Pinpoint the cell where the given text exists, returning its (X, Y) midpoint coordinate. 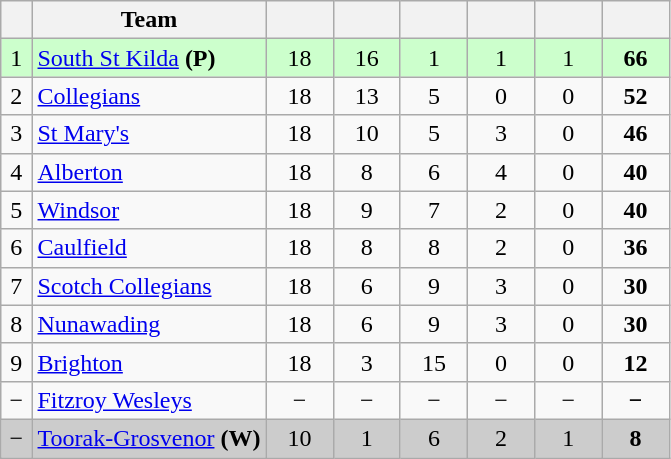
Team (149, 20)
Brighton (149, 362)
66 (636, 58)
46 (636, 134)
16 (366, 58)
15 (434, 362)
South St Kilda (P) (149, 58)
12 (636, 362)
Toorak-Grosvenor (W) (149, 438)
Windsor (149, 210)
52 (636, 96)
St Mary's (149, 134)
Alberton (149, 172)
Nunawading (149, 324)
Fitzroy Wesleys (149, 400)
36 (636, 248)
Caulfield (149, 248)
13 (366, 96)
Collegians (149, 96)
Scotch Collegians (149, 286)
